Scan for the cell matching the given text and deliver its [x, y] coordinate at center. 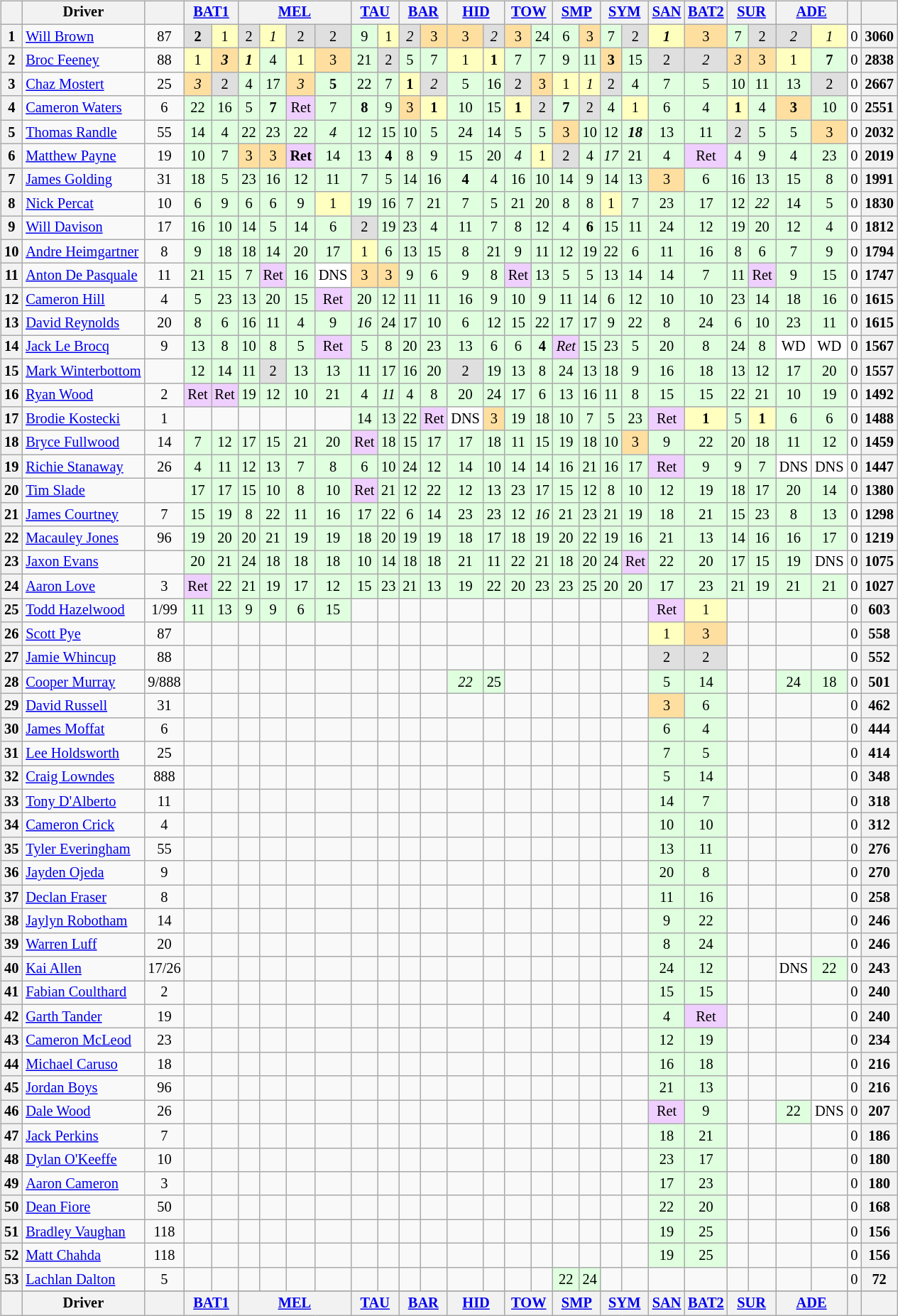
48 [11, 1160]
2019 [879, 156]
Ryan Wood [83, 395]
Warren Luff [83, 945]
Will Davison [83, 228]
1459 [879, 442]
53 [11, 1279]
9/888 [164, 682]
558 [879, 634]
1492 [879, 395]
Cameron Hill [83, 300]
35 [11, 849]
1567 [879, 347]
Declan Fraser [83, 897]
3060 [879, 36]
17/26 [164, 969]
James Golding [83, 180]
James Moffat [83, 729]
72 [879, 1279]
David Reynolds [83, 323]
Will Brown [83, 36]
Cameron Crick [83, 825]
Jayden Ojeda [83, 873]
33 [11, 801]
40 [11, 969]
36 [11, 873]
1380 [879, 491]
47 [11, 1136]
27 [11, 658]
Michael Caruso [83, 1065]
Jaxon Evans [83, 562]
Jack Perkins [83, 1136]
603 [879, 610]
James Courtney [83, 514]
1447 [879, 467]
Tim Slade [83, 491]
Mark Winterbottom [83, 371]
1/99 [164, 610]
Lachlan Dalton [83, 1279]
Bradley Vaughan [83, 1231]
1557 [879, 371]
1298 [879, 514]
Fabian Coulthard [83, 993]
1219 [879, 538]
Macauley Jones [83, 538]
2032 [879, 132]
Aaron Love [83, 586]
552 [879, 658]
2838 [879, 60]
168 [879, 1207]
Scott Pye [83, 634]
1075 [879, 562]
Jamie Whincup [83, 658]
37 [11, 897]
Lee Holdsworth [83, 754]
28 [11, 682]
414 [879, 754]
Matt Chahda [83, 1256]
42 [11, 1016]
Garth Tander [83, 1016]
51 [11, 1231]
1991 [879, 180]
32 [11, 778]
Craig Lowndes [83, 778]
Dale Wood [83, 1112]
243 [879, 969]
312 [879, 825]
270 [879, 873]
318 [879, 801]
234 [879, 1040]
45 [11, 1088]
Cameron Waters [83, 108]
39 [11, 945]
Dylan O'Keeffe [83, 1160]
444 [879, 729]
Cooper Murray [83, 682]
Tony D'Alberto [83, 801]
Chaz Mostert [83, 85]
Jaylyn Robotham [83, 921]
207 [879, 1112]
186 [879, 1136]
29 [11, 706]
52 [11, 1256]
501 [879, 682]
1812 [879, 228]
30 [11, 729]
1488 [879, 419]
Dean Fiore [83, 1207]
Thomas Randle [83, 132]
44 [11, 1065]
43 [11, 1040]
David Russell [83, 706]
Tyler Everingham [83, 849]
276 [879, 849]
34 [11, 825]
1830 [879, 204]
2551 [879, 108]
Jack Le Brocq [83, 347]
1794 [879, 251]
Cameron McLeod [83, 1040]
38 [11, 921]
Aaron Cameron [83, 1184]
462 [879, 706]
Brodie Kostecki [83, 419]
1027 [879, 586]
Todd Hazelwood [83, 610]
258 [879, 897]
Bryce Fullwood [83, 442]
Jordan Boys [83, 1088]
Broc Feeney [83, 60]
46 [11, 1112]
41 [11, 993]
2667 [879, 85]
Matthew Payne [83, 156]
Kai Allen [83, 969]
888 [164, 778]
Richie Stanaway [83, 467]
Nick Percat [83, 204]
1747 [879, 276]
Andre Heimgartner [83, 251]
49 [11, 1184]
348 [879, 778]
Anton De Pasquale [83, 276]
